Identify which cell holds the provided text, then report its [x, y] central coordinate. 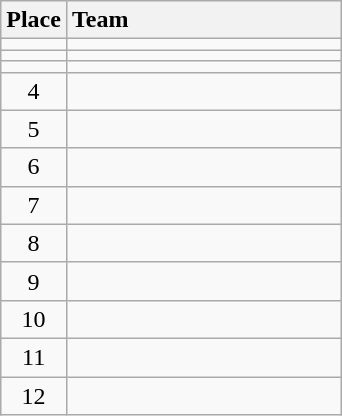
5 [34, 129]
Team [204, 20]
4 [34, 91]
11 [34, 357]
9 [34, 281]
7 [34, 205]
10 [34, 319]
8 [34, 243]
12 [34, 395]
6 [34, 167]
Place [34, 20]
